Search for the cell housing the specified text and yield its [X, Y] center coordinate. 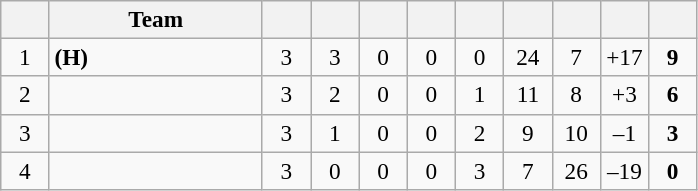
+3 [624, 95]
4 [25, 170]
+17 [624, 57]
11 [528, 95]
Team [156, 19]
(H) [156, 57]
24 [528, 57]
8 [576, 95]
–1 [624, 133]
6 [673, 95]
10 [576, 133]
–19 [624, 170]
26 [576, 170]
